Provide the [X, Y] coordinate of the cell's center where the given text is located.  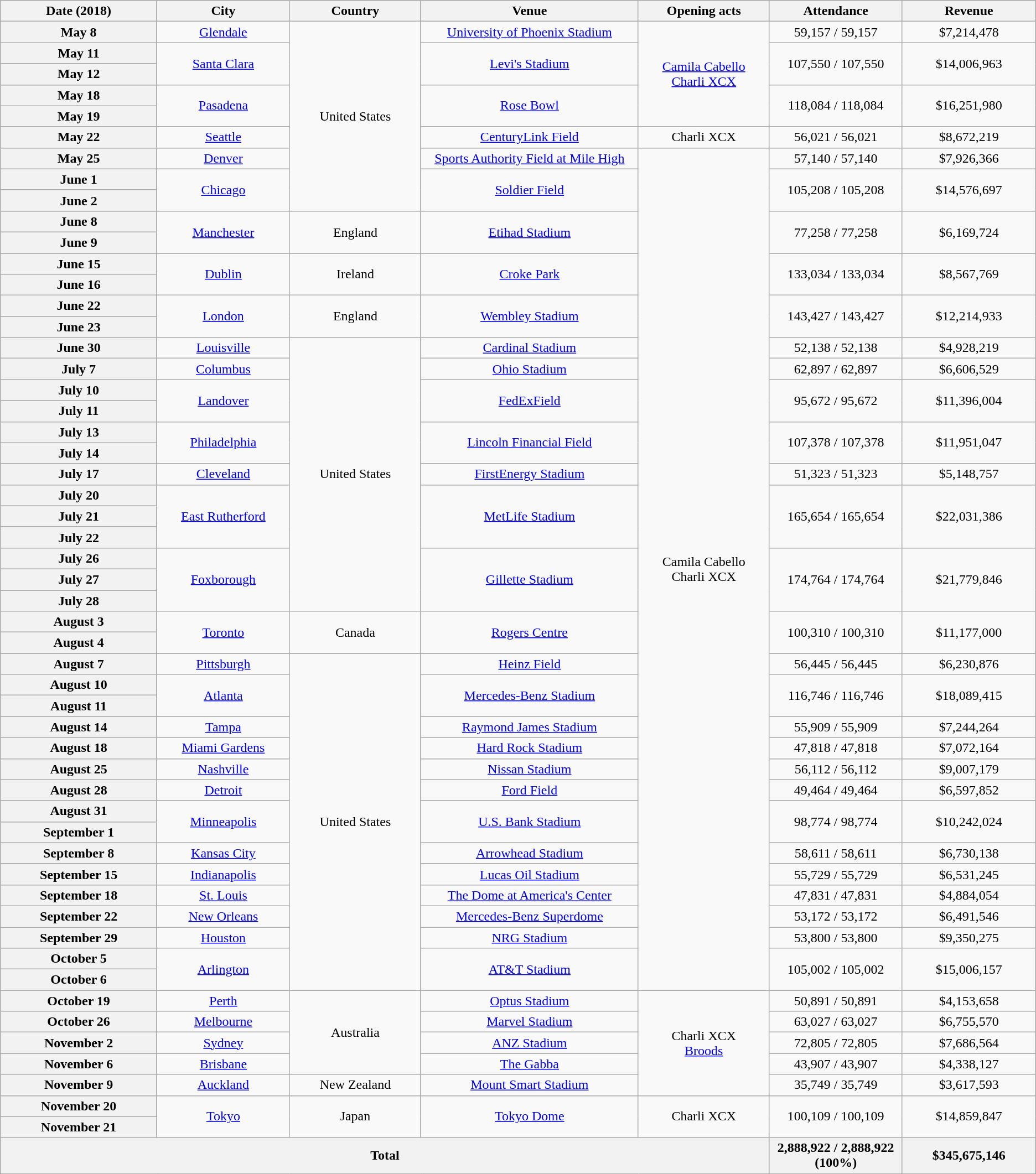
Mount Smart Stadium [529, 1085]
Detroit [223, 790]
Toronto [223, 632]
Lucas Oil Stadium [529, 874]
174,764 / 174,764 [836, 579]
May 11 [79, 53]
New Orleans [223, 916]
$16,251,980 [968, 106]
$7,926,366 [968, 158]
$11,177,000 [968, 632]
Raymond James Stadium [529, 727]
Australia [355, 1032]
Santa Clara [223, 64]
$4,884,054 [968, 895]
Foxborough [223, 579]
July 13 [79, 432]
$18,089,415 [968, 695]
Charli XCXBroods [704, 1043]
62,897 / 62,897 [836, 369]
July 21 [79, 516]
Houston [223, 938]
Perth [223, 1001]
London [223, 316]
$345,675,146 [968, 1155]
$7,214,478 [968, 32]
AT&T Stadium [529, 969]
107,550 / 107,550 [836, 64]
$6,230,876 [968, 664]
$6,606,529 [968, 369]
Manchester [223, 232]
Soldier Field [529, 190]
July 14 [79, 453]
November 9 [79, 1085]
Auckland [223, 1085]
Dublin [223, 274]
Seattle [223, 137]
June 22 [79, 306]
May 19 [79, 116]
100,109 / 100,109 [836, 1116]
56,021 / 56,021 [836, 137]
St. Louis [223, 895]
New Zealand [355, 1085]
$8,567,769 [968, 274]
Ireland [355, 274]
100,310 / 100,310 [836, 632]
June 16 [79, 285]
$8,672,219 [968, 137]
Rogers Centre [529, 632]
July 11 [79, 411]
$22,031,386 [968, 516]
Lincoln Financial Field [529, 443]
$21,779,846 [968, 579]
Revenue [968, 11]
November 2 [79, 1043]
Philadelphia [223, 443]
May 18 [79, 95]
63,027 / 63,027 [836, 1022]
July 7 [79, 369]
Nissan Stadium [529, 769]
$6,531,245 [968, 874]
Pasadena [223, 106]
$11,396,004 [968, 401]
105,208 / 105,208 [836, 190]
$6,597,852 [968, 790]
The Dome at America's Center [529, 895]
Pittsburgh [223, 664]
August 31 [79, 811]
Mercedes-Benz Superdome [529, 916]
Marvel Stadium [529, 1022]
$10,242,024 [968, 822]
August 28 [79, 790]
CenturyLink Field [529, 137]
$6,169,724 [968, 232]
$5,148,757 [968, 474]
City [223, 11]
Attendance [836, 11]
$15,006,157 [968, 969]
The Gabba [529, 1064]
$6,755,570 [968, 1022]
57,140 / 57,140 [836, 158]
July 26 [79, 558]
Indianapolis [223, 874]
Glendale [223, 32]
Levi's Stadium [529, 64]
Total [385, 1155]
50,891 / 50,891 [836, 1001]
November 20 [79, 1106]
72,805 / 72,805 [836, 1043]
July 27 [79, 579]
Chicago [223, 190]
October 6 [79, 980]
2,888,922 / 2,888,922 (100%) [836, 1155]
September 1 [79, 832]
47,831 / 47,831 [836, 895]
Heinz Field [529, 664]
May 12 [79, 74]
November 6 [79, 1064]
Atlanta [223, 695]
95,672 / 95,672 [836, 401]
53,800 / 53,800 [836, 938]
116,746 / 116,746 [836, 695]
Canada [355, 632]
118,084 / 118,084 [836, 106]
59,157 / 59,157 [836, 32]
Arlington [223, 969]
Gillette Stadium [529, 579]
September 22 [79, 916]
September 15 [79, 874]
October 5 [79, 959]
43,907 / 43,907 [836, 1064]
133,034 / 133,034 [836, 274]
$14,006,963 [968, 64]
May 22 [79, 137]
July 17 [79, 474]
Etihad Stadium [529, 232]
51,323 / 51,323 [836, 474]
August 4 [79, 643]
Hard Rock Stadium [529, 748]
$7,072,164 [968, 748]
$4,338,127 [968, 1064]
Louisville [223, 348]
October 26 [79, 1022]
Opening acts [704, 11]
October 19 [79, 1001]
Cleveland [223, 474]
56,445 / 56,445 [836, 664]
$7,686,564 [968, 1043]
FirstEnergy Stadium [529, 474]
June 2 [79, 200]
$11,951,047 [968, 443]
$14,576,697 [968, 190]
$9,007,179 [968, 769]
Ford Field [529, 790]
July 20 [79, 495]
Wembley Stadium [529, 316]
Croke Park [529, 274]
Brisbane [223, 1064]
August 14 [79, 727]
August 7 [79, 664]
$9,350,275 [968, 938]
University of Phoenix Stadium [529, 32]
$6,491,546 [968, 916]
Arrowhead Stadium [529, 853]
NRG Stadium [529, 938]
56,112 / 56,112 [836, 769]
Japan [355, 1116]
June 8 [79, 221]
June 15 [79, 264]
July 28 [79, 600]
Kansas City [223, 853]
July 22 [79, 537]
Optus Stadium [529, 1001]
Mercedes-Benz Stadium [529, 695]
September 29 [79, 938]
August 10 [79, 685]
May 25 [79, 158]
MetLife Stadium [529, 516]
55,909 / 55,909 [836, 727]
Tampa [223, 727]
165,654 / 165,654 [836, 516]
49,464 / 49,464 [836, 790]
55,729 / 55,729 [836, 874]
September 18 [79, 895]
Nashville [223, 769]
August 3 [79, 622]
Miami Gardens [223, 748]
Cardinal Stadium [529, 348]
Rose Bowl [529, 106]
Columbus [223, 369]
$6,730,138 [968, 853]
107,378 / 107,378 [836, 443]
47,818 / 47,818 [836, 748]
July 10 [79, 390]
Tokyo [223, 1116]
53,172 / 53,172 [836, 916]
Country [355, 11]
Sydney [223, 1043]
$3,617,593 [968, 1085]
98,774 / 98,774 [836, 822]
Minneapolis [223, 822]
$4,928,219 [968, 348]
Denver [223, 158]
June 9 [79, 242]
$7,244,264 [968, 727]
$4,153,658 [968, 1001]
September 8 [79, 853]
Landover [223, 401]
June 1 [79, 179]
$12,214,933 [968, 316]
105,002 / 105,002 [836, 969]
77,258 / 77,258 [836, 232]
Tokyo Dome [529, 1116]
58,611 / 58,611 [836, 853]
Melbourne [223, 1022]
May 8 [79, 32]
143,427 / 143,427 [836, 316]
August 11 [79, 706]
$14,859,847 [968, 1116]
Date (2018) [79, 11]
East Rutherford [223, 516]
Sports Authority Field at Mile High [529, 158]
Venue [529, 11]
November 21 [79, 1127]
FedExField [529, 401]
ANZ Stadium [529, 1043]
U.S. Bank Stadium [529, 822]
August 18 [79, 748]
35,749 / 35,749 [836, 1085]
August 25 [79, 769]
June 30 [79, 348]
52,138 / 52,138 [836, 348]
June 23 [79, 327]
Ohio Stadium [529, 369]
